Provide the (X, Y) coordinate of the cell's center where the given text is located.  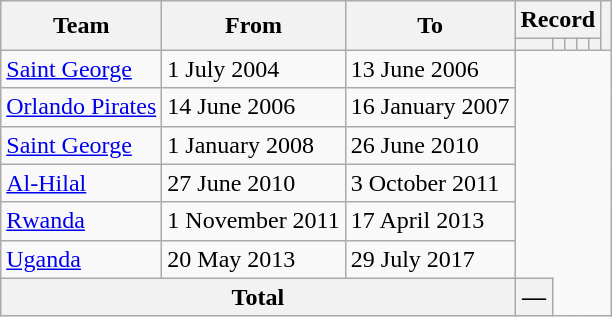
Al-Hilal (82, 183)
1 January 2008 (254, 145)
Record (558, 20)
To (430, 26)
29 July 2017 (430, 259)
27 June 2010 (254, 183)
14 June 2006 (254, 107)
16 January 2007 (430, 107)
Total (258, 297)
20 May 2013 (254, 259)
From (254, 26)
13 June 2006 (430, 69)
Orlando Pirates (82, 107)
— (534, 297)
1 July 2004 (254, 69)
26 June 2010 (430, 145)
Rwanda (82, 221)
1 November 2011 (254, 221)
Uganda (82, 259)
Team (82, 26)
17 April 2013 (430, 221)
3 October 2011 (430, 183)
